Scan for the cell matching the given text and deliver its (X, Y) coordinate at center. 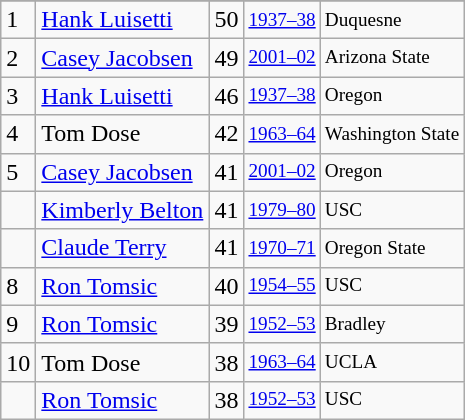
9 (18, 324)
1 (18, 20)
46 (226, 96)
1979–80 (282, 210)
5 (18, 172)
8 (18, 286)
40 (226, 286)
49 (226, 58)
Bradley (392, 324)
39 (226, 324)
Washington State (392, 134)
Arizona State (392, 58)
42 (226, 134)
2 (18, 58)
Oregon State (392, 248)
Kimberly Belton (122, 210)
1970–71 (282, 248)
Duquesne (392, 20)
10 (18, 362)
4 (18, 134)
1954–55 (282, 286)
Claude Terry (122, 248)
50 (226, 20)
UCLA (392, 362)
3 (18, 96)
